Extract the (X, Y) coordinate from the center of the cell holding the provided text.  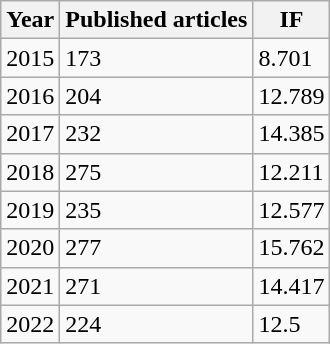
15.762 (292, 248)
2020 (30, 248)
235 (156, 210)
12.211 (292, 172)
2022 (30, 324)
224 (156, 324)
IF (292, 20)
2021 (30, 286)
12.789 (292, 96)
12.577 (292, 210)
14.385 (292, 134)
232 (156, 134)
275 (156, 172)
2018 (30, 172)
2016 (30, 96)
173 (156, 58)
2017 (30, 134)
12.5 (292, 324)
Published articles (156, 20)
271 (156, 286)
Year (30, 20)
2019 (30, 210)
14.417 (292, 286)
277 (156, 248)
2015 (30, 58)
204 (156, 96)
8.701 (292, 58)
